Return the (x, y) coordinate for the center point of the cell that contains the specified text.  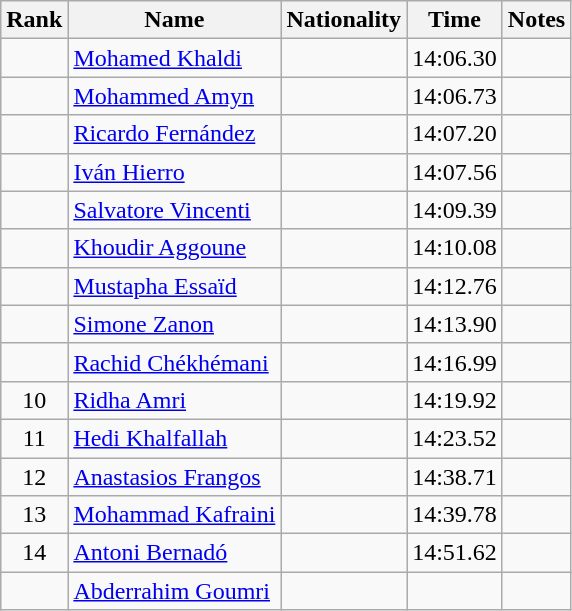
12 (34, 477)
14:38.71 (455, 477)
Mohamed Khaldi (174, 58)
Iván Hierro (174, 172)
Hedi Khalfallah (174, 438)
11 (34, 438)
Rachid Chékhémani (174, 362)
14:06.30 (455, 58)
Ricardo Fernández (174, 134)
Mohammad Kafraini (174, 515)
14:06.73 (455, 96)
Anastasios Frangos (174, 477)
Mohammed Amyn (174, 96)
14:13.90 (455, 324)
Notes (536, 20)
14:07.20 (455, 134)
14:10.08 (455, 248)
14:19.92 (455, 400)
14:07.56 (455, 172)
14:16.99 (455, 362)
14:39.78 (455, 515)
Simone Zanon (174, 324)
14:51.62 (455, 553)
Antoni Bernadó (174, 553)
Khoudir Aggoune (174, 248)
Time (455, 20)
Mustapha Essaïd (174, 286)
14:09.39 (455, 210)
10 (34, 400)
13 (34, 515)
Rank (34, 20)
14:23.52 (455, 438)
Ridha Amri (174, 400)
Abderrahim Goumri (174, 591)
14:12.76 (455, 286)
Name (174, 20)
Nationality (344, 20)
14 (34, 553)
Salvatore Vincenti (174, 210)
